Scan for the cell matching the given text and deliver its (x, y) coordinate at center. 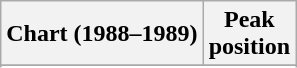
Chart (1988–1989) (102, 34)
Peakposition (249, 34)
